Return (X, Y) of the center of cell containing provided text 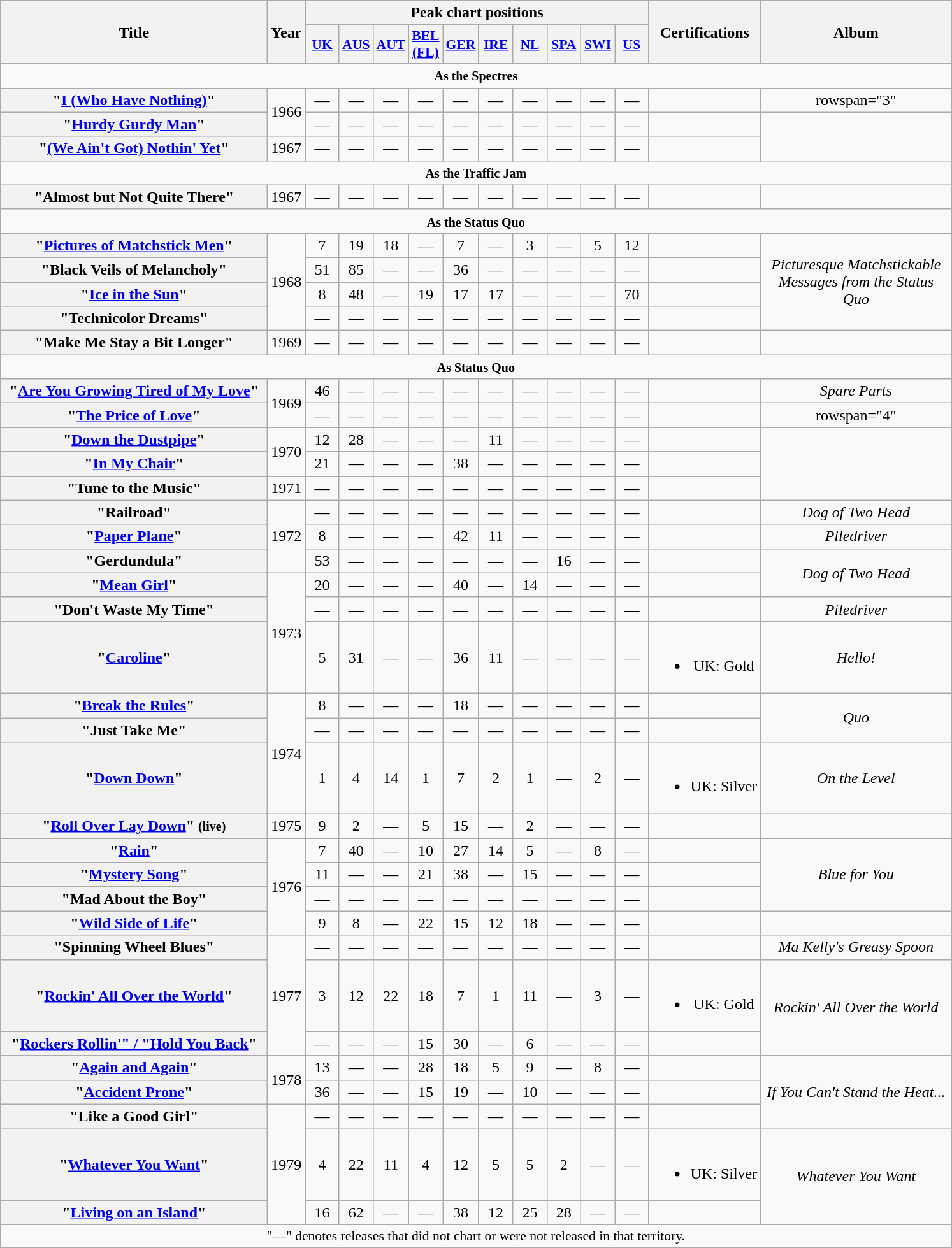
20 (322, 585)
1975 (287, 826)
"Mean Girl" (134, 585)
"Mad About the Boy" (134, 899)
Picturesque Matchstickable Messages from the Status Quo (856, 282)
"Rockers Rollin'" / "Hold You Back" (134, 1044)
UK (322, 45)
62 (356, 1212)
85 (356, 269)
"Almost but Not Quite There" (134, 197)
Peak chart positions (477, 13)
"Again and Again" (134, 1068)
"Living on an Island" (134, 1212)
If You Can't Stand the Heat... (856, 1092)
"Are You Growing Tired of My Love" (134, 391)
"Technicolor Dreams" (134, 319)
42 (461, 536)
AUS (356, 45)
"In My Chair" (134, 464)
Quo (856, 717)
On the Level (856, 778)
"Accident Prone" (134, 1092)
rowspan="4" (856, 415)
"Paper Plane" (134, 536)
GER (461, 45)
IRE (496, 45)
"Like a Good Girl" (134, 1116)
1976 (287, 887)
1973 (287, 633)
"Railroad" (134, 512)
US (632, 45)
Album (856, 32)
"The Price of Love" (134, 415)
Certifications (705, 32)
"Don't Waste My Time" (134, 609)
NL (530, 45)
"I (Who Have Nothing)" (134, 100)
1977 (287, 995)
SWI (598, 45)
Year (287, 32)
1968 (287, 282)
As the Traffic Jam (476, 173)
30 (461, 1044)
AUT (391, 45)
46 (322, 391)
"Gerdundula" (134, 561)
"Roll Over Lay Down" (live) (134, 826)
Spare Parts (856, 391)
"—" denotes releases that did not chart or were not released in that territory. (476, 1236)
"Spinning Wheel Blues" (134, 947)
As the Status Quo (476, 221)
31 (356, 657)
"Just Take Me" (134, 729)
"Tune to the Music" (134, 488)
53 (322, 561)
"Wild Side of Life" (134, 923)
1972 (287, 536)
"Caroline" (134, 657)
13 (322, 1068)
48 (356, 294)
"(We Ain't Got) Nothin' Yet" (134, 148)
"Down the Dustpipe" (134, 440)
"Mystery Song" (134, 875)
Rockin' All Over the World (856, 1008)
"Whatever You Want" (134, 1165)
As Status Quo (476, 367)
70 (632, 294)
27 (461, 850)
As the Spectres (476, 76)
Hello! (856, 657)
1979 (287, 1165)
"Hurdy Gurdy Man" (134, 124)
"Down Down" (134, 778)
1970 (287, 452)
1966 (287, 112)
1971 (287, 488)
"Ice in the Sun" (134, 294)
"Pictures of Matchstick Men" (134, 245)
"Rain" (134, 850)
Whatever You Want (856, 1176)
Title (134, 32)
51 (322, 269)
6 (530, 1044)
BEL (FL) (426, 45)
25 (530, 1212)
"Make Me Stay a Bit Longer" (134, 343)
1978 (287, 1080)
rowspan="3" (856, 100)
"Rockin' All Over the World" (134, 995)
1974 (287, 753)
"Black Veils of Melancholy" (134, 269)
SPA (563, 45)
Blue for You (856, 875)
Ma Kelly's Greasy Spoon (856, 947)
"Break the Rules" (134, 705)
